Return [X, Y] of the center of cell containing provided text 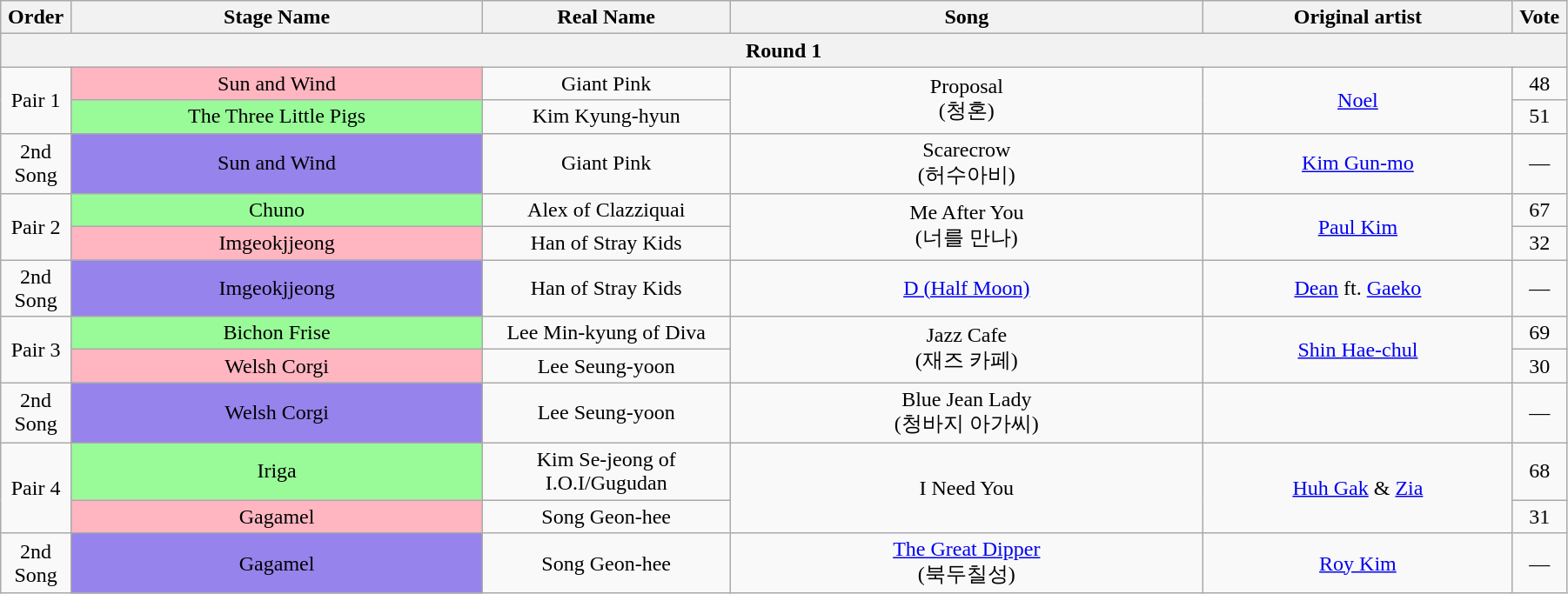
51 [1540, 117]
Round 1 [784, 50]
Bichon Frise [277, 333]
Dean ft. Gaeko [1357, 289]
Paul Kim [1357, 227]
I Need You [967, 487]
Roy Kim [1357, 564]
Pair 1 [37, 100]
Shin Hae-chul [1357, 350]
68 [1540, 471]
Iriga [277, 471]
Pair 3 [37, 350]
Stage Name [277, 17]
Chuno [277, 210]
48 [1540, 83]
Kim Se-jeong of I.O.I/Gugudan [606, 471]
Blue Jean Lady(청바지 아가씨) [967, 413]
D (Half Moon) [967, 289]
Song [967, 17]
Original artist [1357, 17]
Real Name [606, 17]
Kim Gun-mo [1357, 164]
Vote [1540, 17]
The Great Dipper(북두칠성) [967, 564]
Kim Kyung-hyun [606, 117]
31 [1540, 516]
The Three Little Pigs [277, 117]
Order [37, 17]
Scarecrow(허수아비) [967, 164]
69 [1540, 333]
Pair 4 [37, 487]
Proposal(청혼) [967, 100]
Lee Min-kyung of Diva [606, 333]
32 [1540, 244]
Me After You(너를 만나) [967, 227]
30 [1540, 366]
Huh Gak & Zia [1357, 487]
Alex of Clazziquai [606, 210]
67 [1540, 210]
Noel [1357, 100]
Jazz Cafe(재즈 카페) [967, 350]
Pair 2 [37, 227]
